Detect which cell encompasses the target text, then output its [X, Y] center coordinate. 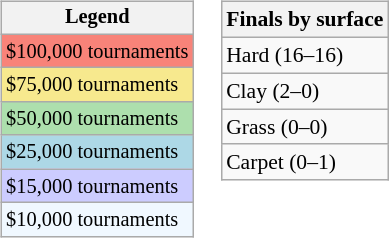
Finals by surface [304, 20]
Carpet (0–1) [304, 162]
$75,000 tournaments [97, 85]
$50,000 tournaments [97, 119]
Hard (16–16) [304, 55]
Grass (0–0) [304, 127]
Legend [97, 18]
$25,000 tournaments [97, 152]
$100,000 tournaments [97, 51]
$10,000 tournaments [97, 220]
Clay (2–0) [304, 91]
$15,000 tournaments [97, 186]
